Scan for the cell matching the given text and deliver its [x, y] coordinate at center. 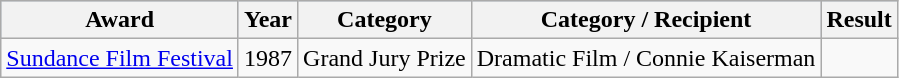
Dramatic Film / Connie Kaiserman [646, 58]
Category / Recipient [646, 20]
Result [859, 20]
1987 [268, 58]
Year [268, 20]
Award [120, 20]
Grand Jury Prize [385, 58]
Sundance Film Festival [120, 58]
Category [385, 20]
